Detect which cell encompasses the target text, then output its (X, Y) center coordinate. 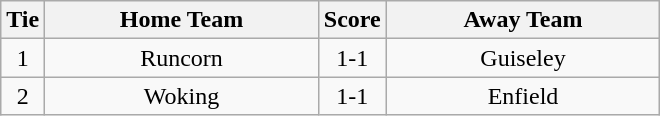
Guiseley (523, 58)
Runcorn (182, 58)
Away Team (523, 20)
Tie (23, 20)
Home Team (182, 20)
Score (352, 20)
Woking (182, 96)
1 (23, 58)
2 (23, 96)
Enfield (523, 96)
